From the cell containing the given text, extract its center point as (x, y) coordinate. 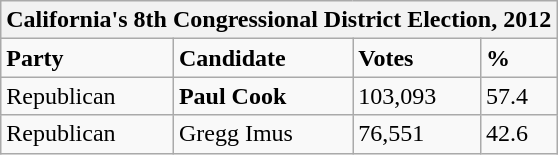
California's 8th Congressional District Election, 2012 (279, 20)
42.6 (519, 134)
Party (88, 58)
Candidate (262, 58)
Votes (417, 58)
103,093 (417, 96)
Paul Cook (262, 96)
76,551 (417, 134)
Gregg Imus (262, 134)
% (519, 58)
57.4 (519, 96)
